Provide the [X, Y] coordinate of the cell's center where the given text is located.  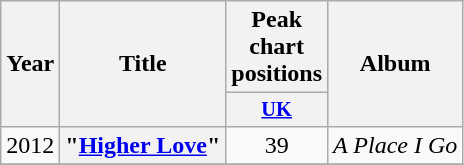
2012 [30, 145]
39 [277, 145]
"Higher Love" [143, 145]
Album [396, 64]
UK [277, 110]
A Place I Go [396, 145]
Peak chart positions [277, 47]
Title [143, 64]
Year [30, 64]
